Locate the cell with the specified text and output its [X, Y] center coordinate. 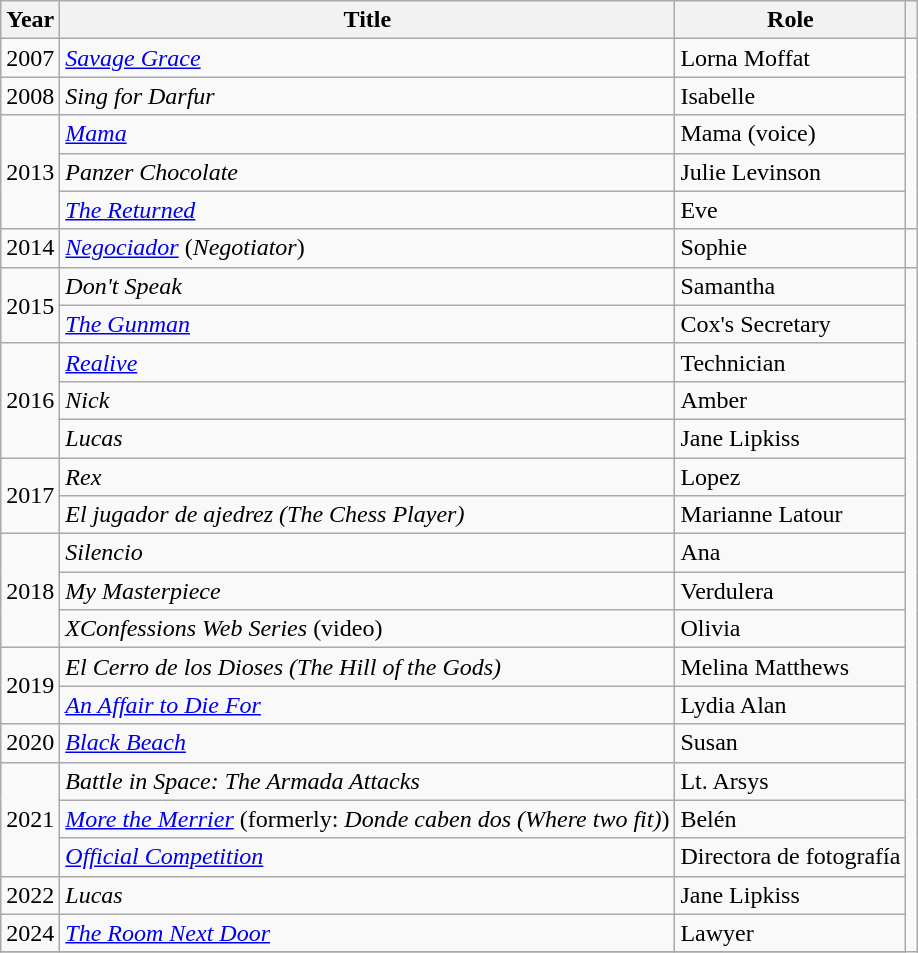
Amber [790, 400]
Savage Grace [368, 58]
Black Beach [368, 743]
2017 [30, 496]
Panzer Chocolate [368, 172]
Don't Speak [368, 286]
Lorna Moffat [790, 58]
2018 [30, 591]
Marianne Latour [790, 515]
An Affair to Die For [368, 705]
Nick [368, 400]
Technician [790, 362]
Cox's Secretary [790, 324]
Lt. Arsys [790, 781]
Eve [790, 210]
More the Merrier (formerly: Donde caben dos (Where two fit)) [368, 819]
Role [790, 20]
2014 [30, 248]
The Returned [368, 210]
2024 [30, 933]
Ana [790, 553]
2013 [30, 172]
Year [30, 20]
Lawyer [790, 933]
XConfessions Web Series (video) [368, 629]
The Gunman [368, 324]
Melina Matthews [790, 667]
Mama [368, 134]
Sophie [790, 248]
2022 [30, 895]
Susan [790, 743]
Directora de fotografía [790, 857]
Sing for Darfur [368, 96]
El jugador de ajedrez (The Chess Player) [368, 515]
Verdulera [790, 591]
Samantha [790, 286]
Title [368, 20]
2015 [30, 305]
Isabelle [790, 96]
My Masterpiece [368, 591]
Olivia [790, 629]
El Cerro de los Dioses (The Hill of the Gods) [368, 667]
Lopez [790, 477]
Realive [368, 362]
Mama (voice) [790, 134]
2021 [30, 819]
Lydia Alan [790, 705]
Belén [790, 819]
Julie Levinson [790, 172]
Rex [368, 477]
Official Competition [368, 857]
Silencio [368, 553]
2008 [30, 96]
2016 [30, 400]
The Room Next Door [368, 933]
2020 [30, 743]
Battle in Space: The Armada Attacks [368, 781]
Negociador (Negotiator) [368, 248]
2007 [30, 58]
2019 [30, 686]
